Capture the cell that displays the provided text and extract its (X, Y) central coordinate. 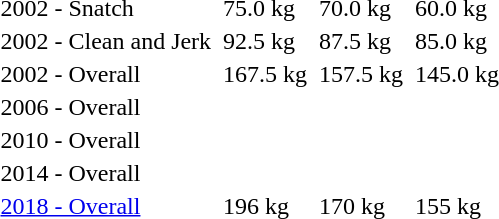
92.5 kg (266, 41)
157.5 kg (362, 74)
87.5 kg (362, 41)
167.5 kg (266, 74)
